Return (X, Y) of the center of cell containing provided text 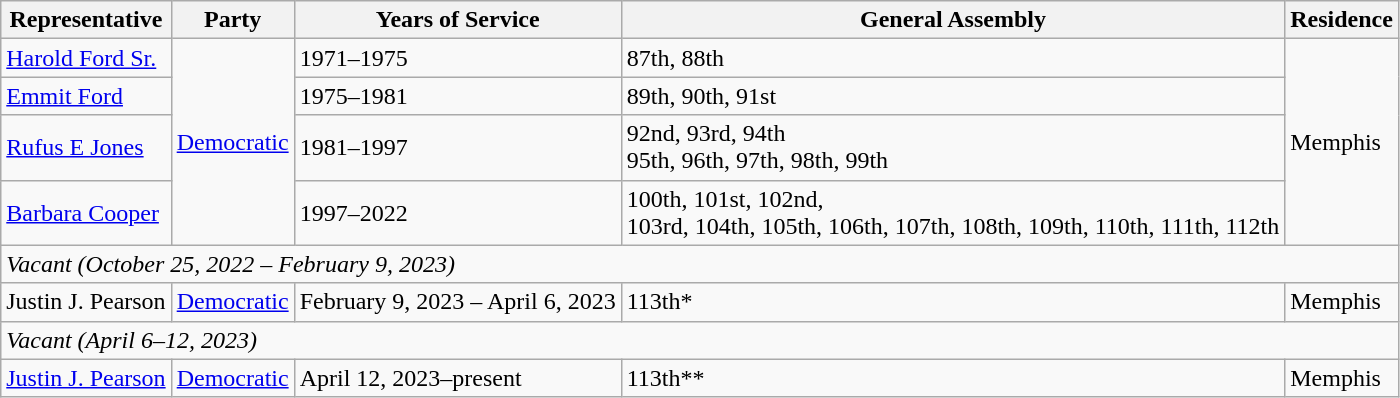
Vacant (April 6–12, 2023) (700, 340)
1975–1981 (458, 96)
1971–1975 (458, 58)
Barbara Cooper (86, 212)
87th, 88th (953, 58)
Rufus E Jones (86, 148)
1997–2022 (458, 212)
Residence (1342, 20)
Party (232, 20)
Representative (86, 20)
February 9, 2023 – April 6, 2023 (458, 302)
April 12, 2023–present (458, 378)
General Assembly (953, 20)
100th, 101st, 102nd,103rd, 104th, 105th, 106th, 107th, 108th, 109th, 110th, 111th, 112th (953, 212)
Years of Service (458, 20)
113th* (953, 302)
113th** (953, 378)
92nd, 93rd, 94th95th, 96th, 97th, 98th, 99th (953, 148)
Emmit Ford (86, 96)
1981–1997 (458, 148)
Vacant (October 25, 2022 – February 9, 2023) (700, 264)
89th, 90th, 91st (953, 96)
Harold Ford Sr. (86, 58)
